Determine the [X, Y] coordinate at the center of the cell enclosing the given text.  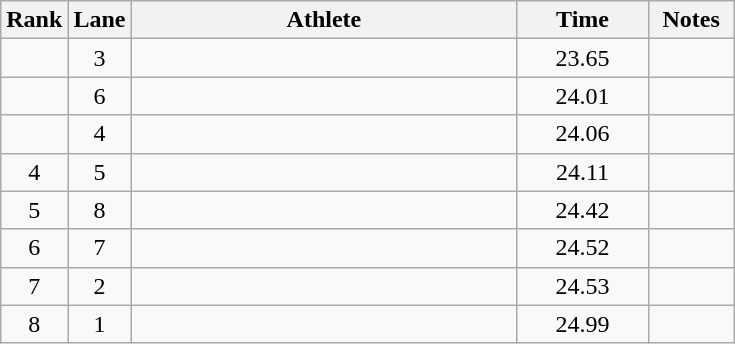
24.06 [582, 134]
2 [100, 286]
Notes [691, 20]
24.99 [582, 324]
1 [100, 324]
Time [582, 20]
24.01 [582, 96]
24.53 [582, 286]
3 [100, 58]
24.52 [582, 248]
24.42 [582, 210]
Rank [34, 20]
23.65 [582, 58]
Lane [100, 20]
24.11 [582, 172]
Athlete [324, 20]
